Return the (X, Y) coordinate for the center point of the cell that contains the specified text.  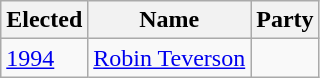
Robin Teverson (170, 58)
Name (170, 20)
Party (285, 20)
Elected (44, 20)
1994 (44, 58)
